Capture the cell that displays the provided text and extract its [X, Y] central coordinate. 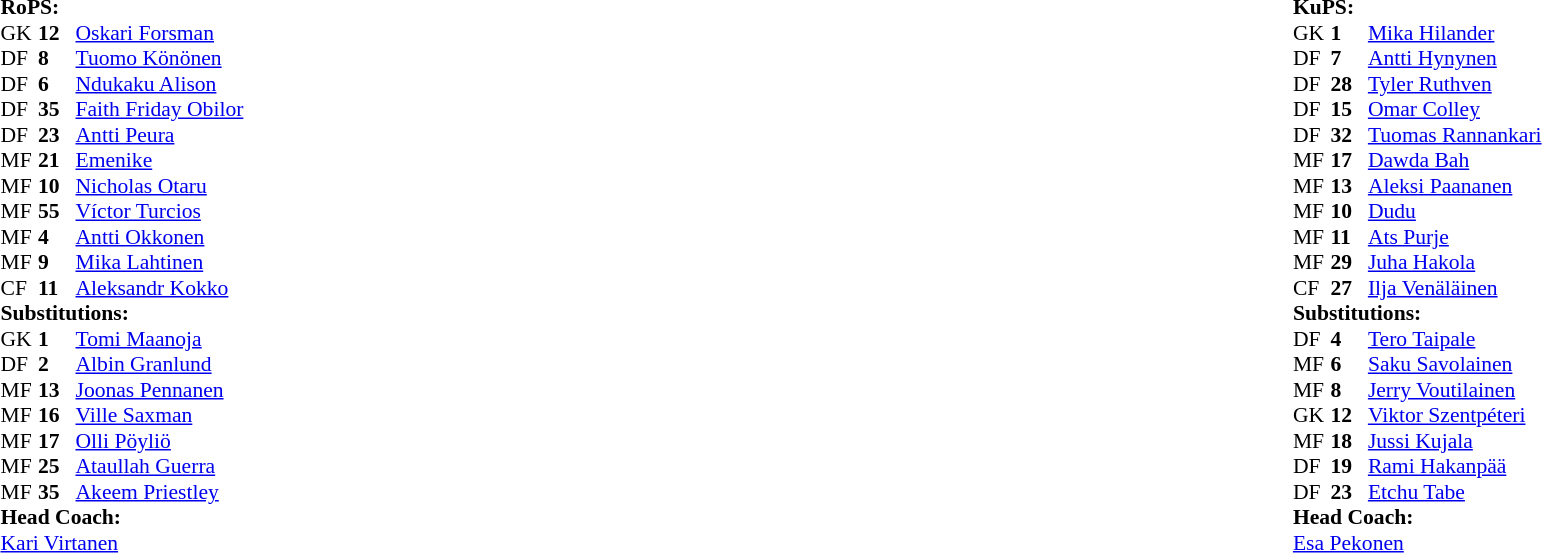
Nicholas Otaru [160, 186]
Jerry Voutilainen [1455, 390]
21 [57, 161]
Faith Friday Obilor [160, 109]
25 [57, 467]
Jussi Kujala [1455, 441]
Ilja Venäläinen [1455, 288]
2 [57, 365]
7 [1349, 59]
Akeem Priestley [160, 492]
Ndukaku Alison [160, 84]
Emenike [160, 161]
Aleksi Paananen [1455, 186]
Rami Hakanpää [1455, 467]
Dawda Bah [1455, 161]
Víctor Turcios [160, 211]
Juha Hakola [1455, 263]
Omar Colley [1455, 109]
Mika Hilander [1455, 33]
Aleksandr Kokko [160, 288]
55 [57, 211]
Tero Taipale [1455, 339]
Tuomas Rannankari [1455, 135]
Etchu Tabe [1455, 492]
Albin Granlund [160, 365]
Ataullah Guerra [160, 467]
Olli Pöyliö [160, 441]
Ats Purje [1455, 237]
9 [57, 263]
16 [57, 415]
Saku Savolainen [1455, 365]
Oskari Forsman [160, 33]
29 [1349, 263]
32 [1349, 135]
Antti Peura [160, 135]
Tuomo Könönen [160, 59]
Tomi Maanoja [160, 339]
Antti Hynynen [1455, 59]
Viktor Szentpéteri [1455, 415]
28 [1349, 84]
27 [1349, 288]
15 [1349, 109]
19 [1349, 467]
Dudu [1455, 211]
Tyler Ruthven [1455, 84]
18 [1349, 441]
Ville Saxman [160, 415]
Mika Lahtinen [160, 263]
Antti Okkonen [160, 237]
Joonas Pennanen [160, 390]
